From the cell containing the given text, extract its center point as (x, y) coordinate. 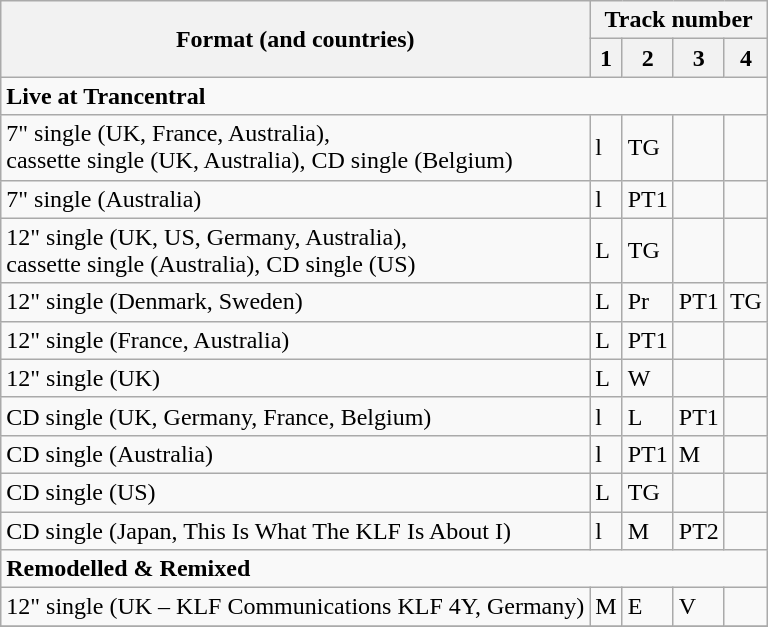
E (648, 607)
7" single (UK, France, Australia),cassette single (UK, Australia), CD single (Belgium) (296, 148)
CD single (Australia) (296, 454)
Live at Trancentral (384, 96)
4 (746, 58)
PT2 (698, 531)
CD single (US) (296, 492)
7" single (Australia) (296, 199)
Format (and countries) (296, 39)
12" single (UK – KLF Communications KLF 4Y, Germany) (296, 607)
12" single (France, Australia) (296, 340)
Remodelled & Remixed (384, 569)
2 (648, 58)
12" single (UK, US, Germany, Australia),cassette single (Australia), CD single (US) (296, 250)
3 (698, 58)
Track number (679, 20)
12" single (UK) (296, 378)
CD single (Japan, This Is What The KLF Is About I) (296, 531)
W (648, 378)
Pr (648, 302)
V (698, 607)
1 (606, 58)
12" single (Denmark, Sweden) (296, 302)
CD single (UK, Germany, France, Belgium) (296, 416)
